Extract the [x, y] coordinate from the center of the cell holding the provided text.  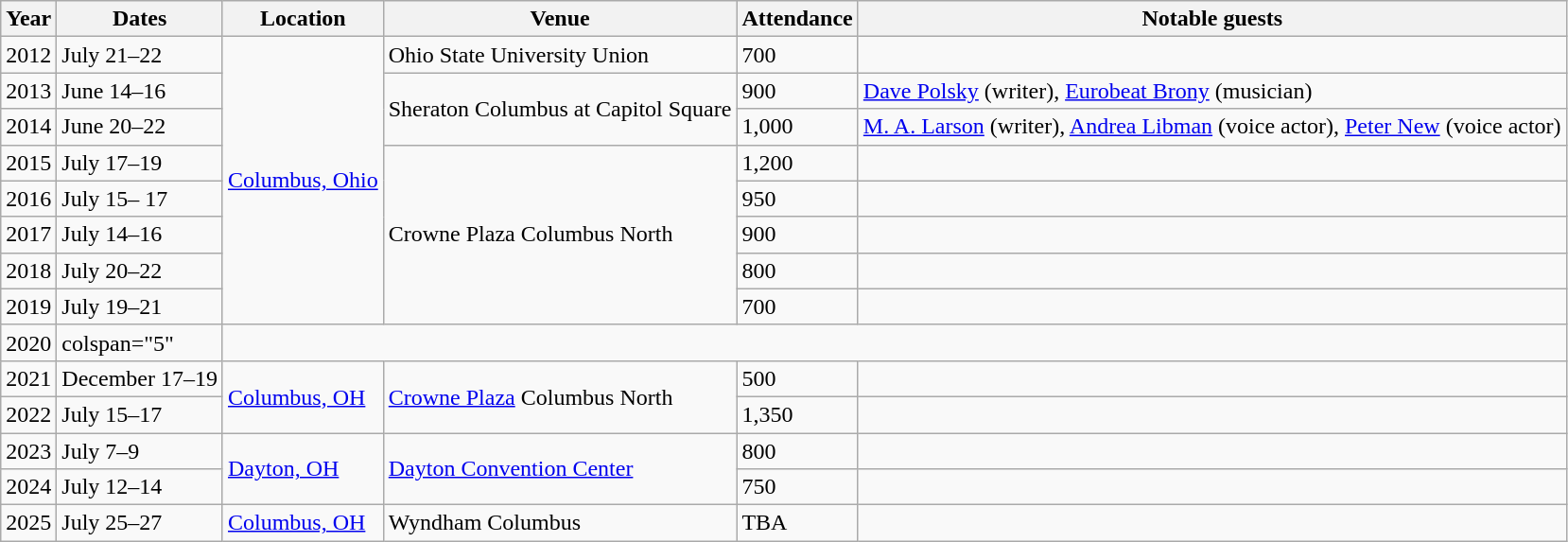
December 17–19 [140, 378]
July 21–22 [140, 55]
Ohio State University Union [560, 55]
Location [303, 19]
2023 [28, 451]
Dates [140, 19]
colspan="5" [140, 342]
1,350 [797, 414]
July 7–9 [140, 451]
June 14–16 [140, 91]
2013 [28, 91]
2024 [28, 487]
1,000 [797, 127]
950 [797, 199]
2020 [28, 342]
Attendance [797, 19]
2022 [28, 414]
Sheraton Columbus at Capitol Square [560, 109]
2019 [28, 306]
500 [797, 378]
July 15–17 [140, 414]
2021 [28, 378]
TBA [797, 523]
Dayton, OH [303, 469]
July 25–27 [140, 523]
2014 [28, 127]
June 20–22 [140, 127]
750 [797, 487]
2016 [28, 199]
July 14–16 [140, 235]
July 17–19 [140, 163]
M. A. Larson (writer), Andrea Libman (voice actor), Peter New (voice actor) [1212, 127]
1,200 [797, 163]
2015 [28, 163]
2018 [28, 271]
July 19–21 [140, 306]
2017 [28, 235]
July 15– 17 [140, 199]
Dayton Convention Center [560, 469]
Venue [560, 19]
July 20–22 [140, 271]
Wyndham Columbus [560, 523]
Dave Polsky (writer), Eurobeat Brony (musician) [1212, 91]
Notable guests [1212, 19]
Year [28, 19]
2025 [28, 523]
2012 [28, 55]
July 12–14 [140, 487]
Columbus, Ohio [303, 181]
